Return [x, y] of the center of cell containing provided text 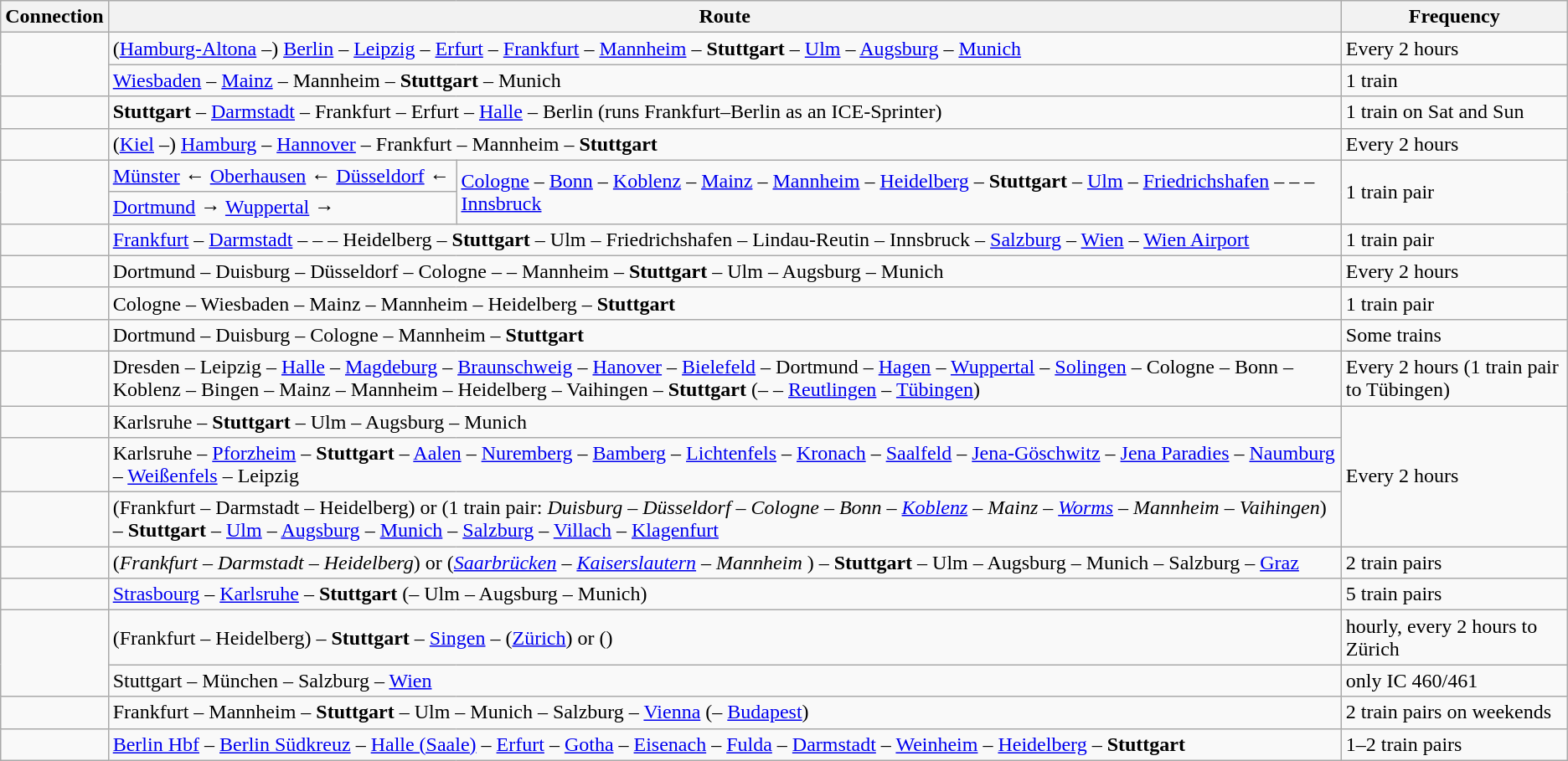
Frequency [1454, 17]
Wiesbaden – Mainz – Mannheim – Stuttgart – Munich [725, 80]
Berlin Hbf – Berlin Südkreuz – Halle (Saale) – Erfurt – Gotha – Eisenach – Fulda – Darmstadt – Weinheim – Heidelberg – Stuttgart [725, 744]
Cologne – Bonn – Koblenz – Mainz – Mannheim – Heidelberg – Stuttgart – Ulm – Friedrichshafen – – – Innsbruck [899, 192]
(Kiel –) Hamburg – Hannover – Frankfurt – Mannheim – Stuttgart [725, 144]
2 train pairs on weekends [1454, 712]
Stuttgart – München – Salzburg – Wien [725, 681]
Münster ← Oberhausen ← Düsseldorf ← [282, 176]
1–2 train pairs [1454, 744]
Every 2 hours (1 train pair to Tübingen) [1454, 378]
(Hamburg-Altona –) Berlin – Leipzig – Erfurt – Frankfurt – Mannheim – Stuttgart – Ulm – Augsburg – Munich [725, 49]
Dortmund – Duisburg – Cologne – Mannheim – Stuttgart [725, 335]
Cologne – Wiesbaden – Mainz – Mannheim – Heidelberg – Stuttgart [725, 303]
Frankfurt – Mannheim – Stuttgart – Ulm – Munich – Salzburg – Vienna (– Budapest) [725, 712]
1 train on Sat and Sun [1454, 112]
Stuttgart – Darmstadt – Frankfurt – Erfurt – Halle – Berlin (runs Frankfurt–Berlin as an ICE-Sprinter) [725, 112]
5 train pairs [1454, 594]
(Frankfurt – Darmstadt – Heidelberg) or (Saarbrücken – Kaiserslautern – Mannheim ) – Stuttgart – Ulm – Augsburg – Munich – Salzburg – Graz [725, 563]
Route [725, 17]
Connection [54, 17]
Frankfurt – Darmstadt – – – Heidelberg – Stuttgart – Ulm – Friedrichshafen – Lindau-Reutin – Innsbruck – Salzburg – Wien – Wien Airport [725, 239]
2 train pairs [1454, 563]
(Frankfurt – Heidelberg) – Stuttgart – Singen – (Zürich) or () [725, 638]
Some trains [1454, 335]
Dortmund – Duisburg – Düsseldorf – Cologne – – Mannheim – Stuttgart – Ulm – Augsburg – Munich [725, 271]
hourly, every 2 hours to Zürich [1454, 638]
Dortmund → Wuppertal → [282, 208]
only IC 460/461 [1454, 681]
Karlsruhe – Stuttgart – Ulm – Augsburg – Munich [725, 421]
Strasbourg – Karlsruhe – Stuttgart (– Ulm – Augsburg – Munich) [725, 594]
1 train [1454, 80]
